Return [x, y] of the center of cell containing provided text 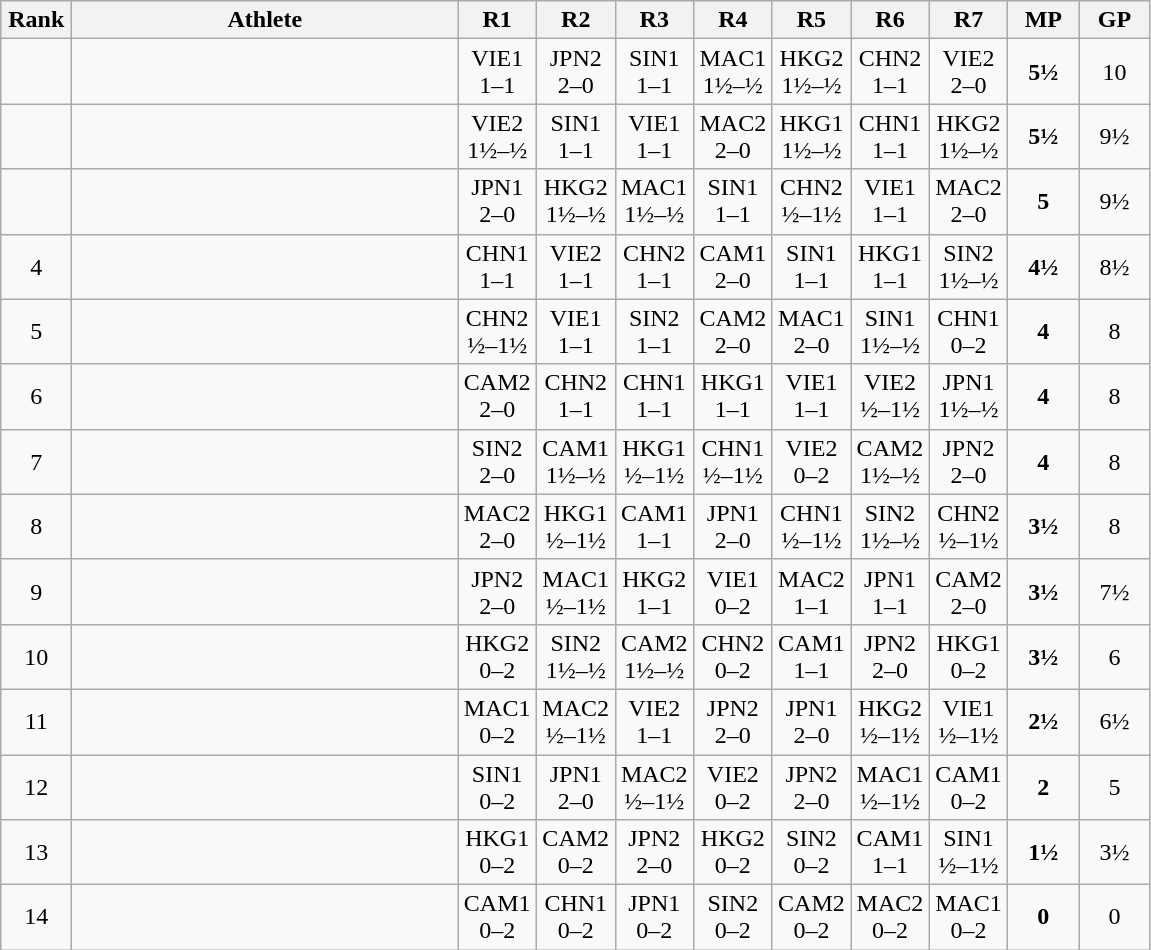
14 [36, 918]
R3 [654, 20]
9 [36, 592]
CHN20–2 [734, 656]
SIN11½–½ [890, 332]
6½ [1114, 722]
GP [1114, 20]
12 [36, 786]
R6 [890, 20]
R7 [968, 20]
7 [36, 462]
JPN10–2 [654, 918]
R2 [576, 20]
SIN10–2 [498, 786]
MAC20–2 [890, 918]
VIE21½–½ [498, 136]
HKG2½–1½ [890, 722]
VIE1½–1½ [968, 722]
MP [1044, 20]
13 [36, 852]
SIN22–0 [498, 462]
4½ [1044, 266]
CAM11½–½ [576, 462]
CAM12–0 [734, 266]
Athlete [265, 20]
VIE22–0 [968, 72]
7½ [1114, 592]
R5 [812, 20]
HKG21–1 [654, 592]
SIN1½–1½ [968, 852]
R1 [498, 20]
VIE2½–1½ [890, 396]
Rank [36, 20]
2½ [1044, 722]
JPN11–1 [890, 592]
SIN21–1 [654, 332]
MAC21–1 [812, 592]
2 [1044, 786]
JPN11½–½ [968, 396]
VIE10–2 [734, 592]
HKG11½–½ [812, 136]
1½ [1044, 852]
11 [36, 722]
R4 [734, 20]
MAC12–0 [812, 332]
8½ [1114, 266]
